Find where the given text appears and provide that cell's center as (x, y) coordinate. 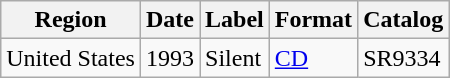
Date (170, 20)
SR9334 (404, 58)
1993 (170, 58)
Format (313, 20)
United States (71, 58)
Region (71, 20)
Catalog (404, 20)
Silent (235, 58)
CD (313, 58)
Label (235, 20)
